Scan for the cell matching the given text and deliver its [x, y] coordinate at center. 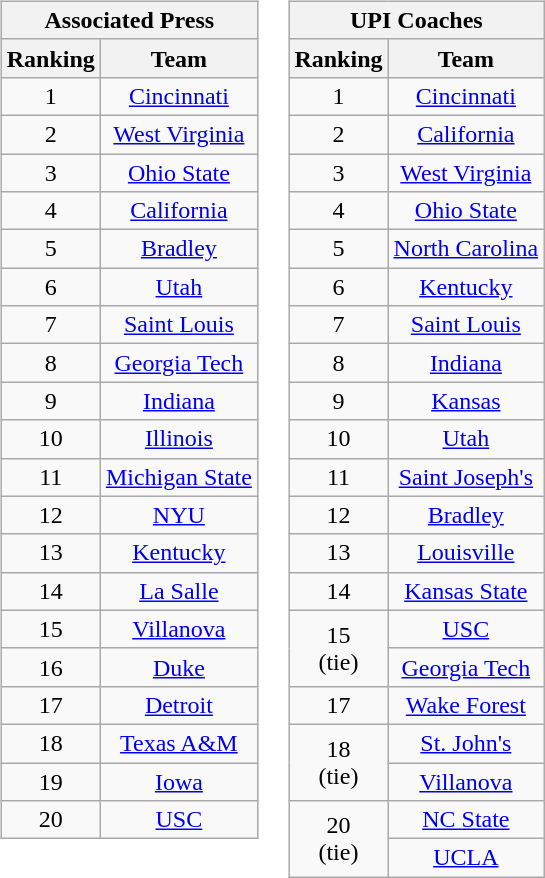
UPI Coaches [416, 20]
NC State [466, 820]
16 [50, 667]
15(tie) [338, 648]
20(tie) [338, 839]
Iowa [178, 781]
18(tie) [338, 762]
15 [50, 629]
Texas A&M [178, 743]
Saint Joseph's [466, 477]
NYU [178, 515]
St. John's [466, 743]
Illinois [178, 439]
Michigan State [178, 477]
Louisville [466, 553]
La Salle [178, 591]
Wake Forest [466, 705]
UCLA [466, 858]
North Carolina [466, 249]
Detroit [178, 705]
Kansas State [466, 591]
18 [50, 743]
Associated Press [129, 20]
20 [50, 820]
19 [50, 781]
Duke [178, 667]
Kansas [466, 401]
